For the text-containing cell, return its midpoint in [x, y] coordinate format. 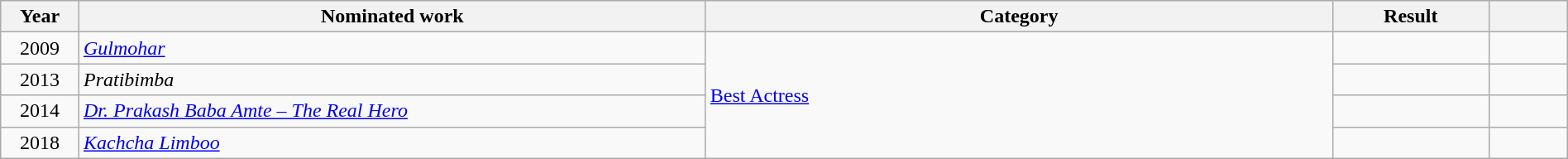
Nominated work [392, 17]
Year [40, 17]
2018 [40, 142]
Kachcha Limboo [392, 142]
Gulmohar [392, 48]
2014 [40, 111]
Result [1411, 17]
Category [1019, 17]
2009 [40, 48]
Best Actress [1019, 95]
Pratibimba [392, 79]
Dr. Prakash Baba Amte – The Real Hero [392, 111]
2013 [40, 79]
